Detect which cell encompasses the target text, then output its [X, Y] center coordinate. 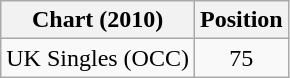
75 [241, 58]
Position [241, 20]
Chart (2010) [98, 20]
UK Singles (OCC) [98, 58]
